Return [x, y] of the center of cell containing provided text 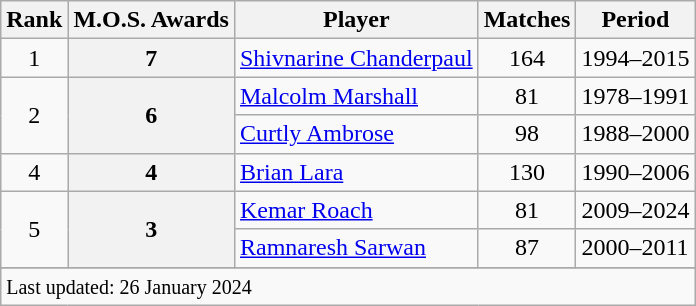
1988–2000 [636, 134]
Ramnaresh Sarwan [356, 248]
2 [34, 115]
164 [527, 58]
1978–1991 [636, 96]
Kemar Roach [356, 210]
Curtly Ambrose [356, 134]
Rank [34, 20]
7 [152, 58]
Player [356, 20]
1994–2015 [636, 58]
98 [527, 134]
M.O.S. Awards [152, 20]
Malcolm Marshall [356, 96]
Matches [527, 20]
130 [527, 172]
Shivnarine Chanderpaul [356, 58]
Period [636, 20]
5 [34, 229]
Brian Lara [356, 172]
87 [527, 248]
2009–2024 [636, 210]
1990–2006 [636, 172]
3 [152, 229]
1 [34, 58]
Last updated: 26 January 2024 [348, 286]
2000–2011 [636, 248]
6 [152, 115]
